For the text-containing cell, return its midpoint in (x, y) coordinate format. 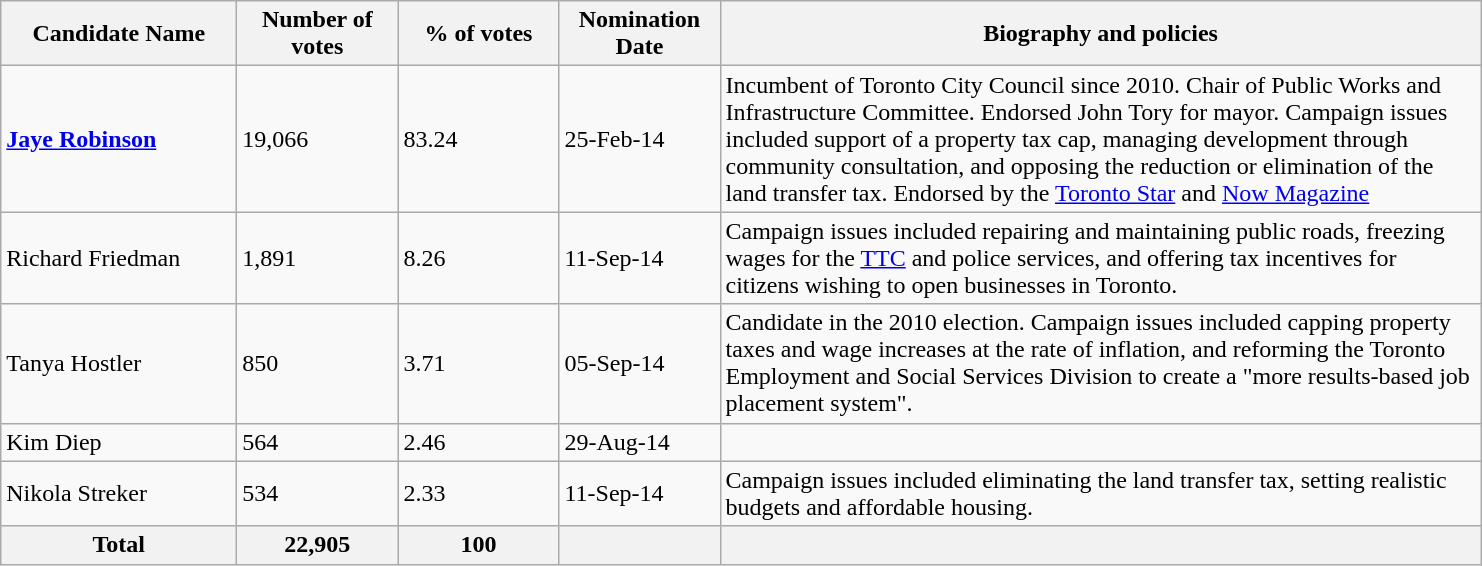
Candidate Name (119, 34)
100 (478, 545)
564 (318, 442)
534 (318, 494)
Nikola Streker (119, 494)
Campaign issues included eliminating the land transfer tax, setting realistic budgets and affordable housing. (1100, 494)
Kim Diep (119, 442)
850 (318, 364)
Tanya Hostler (119, 364)
Total (119, 545)
2.46 (478, 442)
1,891 (318, 258)
29-Aug-14 (640, 442)
Nomination Date (640, 34)
05-Sep-14 (640, 364)
3.71 (478, 364)
8.26 (478, 258)
19,066 (318, 139)
25-Feb-14 (640, 139)
2.33 (478, 494)
Richard Friedman (119, 258)
Biography and policies (1100, 34)
22,905 (318, 545)
Jaye Robinson (119, 139)
83.24 (478, 139)
% of votes (478, 34)
Number of votes (318, 34)
